Determine the (X, Y) coordinate at the center of the cell enclosing the given text.  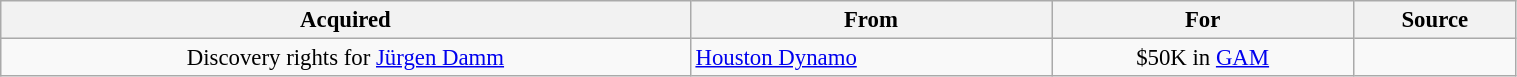
Acquired (346, 20)
Discovery rights for Jürgen Damm (346, 58)
$50K in GAM (1203, 58)
For (1203, 20)
Houston Dynamo (871, 58)
Source (1435, 20)
From (871, 20)
